Return the [x, y] coordinate for the center point of the cell that contains the specified text.  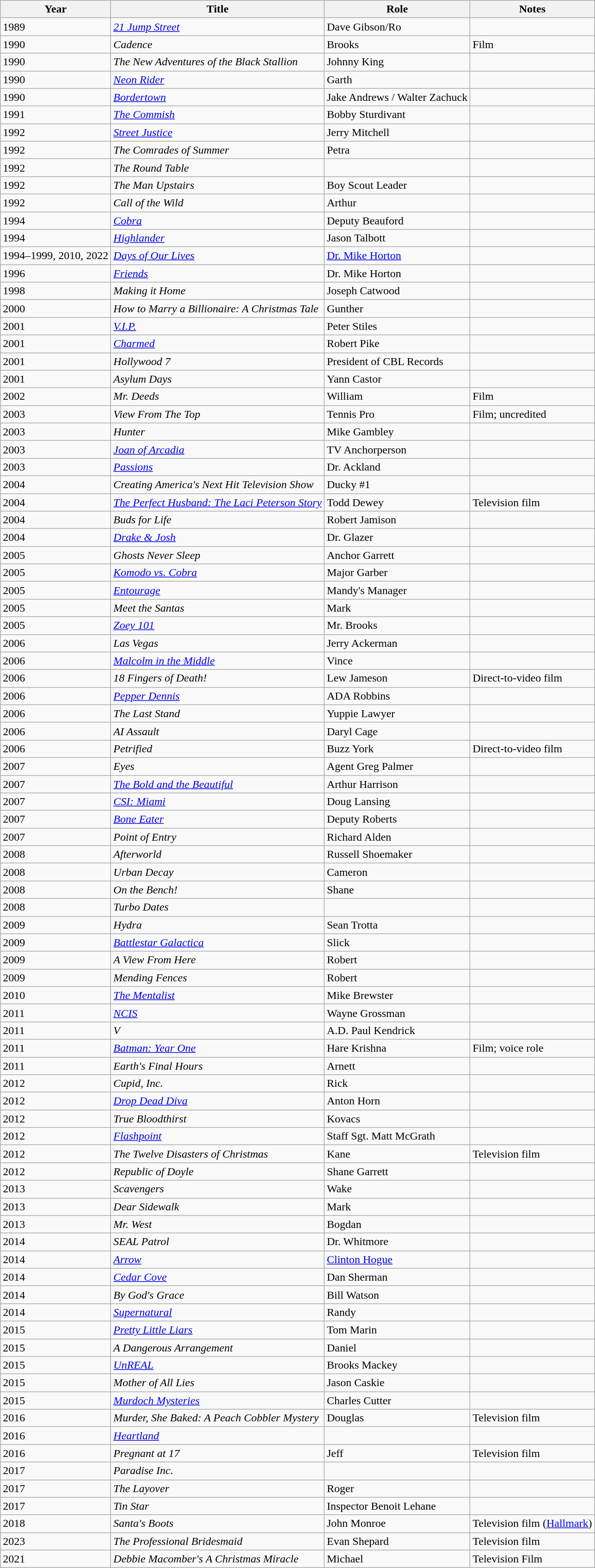
Republic of Doyle [218, 1171]
Mike Gambley [397, 432]
Murder, She Baked: A Peach Cobbler Mystery [218, 1418]
Jason Caskie [397, 1383]
The Twelve Disasters of Christmas [218, 1154]
Kane [397, 1154]
Batman: Year One [218, 1048]
Heartland [218, 1436]
Dr. Glazer [397, 538]
Yann Castor [397, 379]
SEAL Patrol [218, 1242]
Dave Gibson/Ro [397, 27]
2010 [55, 995]
Arrow [218, 1259]
Creating America's Next Hit Television Show [218, 484]
UnREAL [218, 1365]
V.I.P. [218, 326]
Highlander [218, 238]
Hollywood 7 [218, 361]
The Round Table [218, 167]
Charmed [218, 344]
Urban Decay [218, 872]
Call of the Wild [218, 203]
Santa's Boots [218, 1524]
Scavengers [218, 1189]
Title [218, 9]
Role [397, 9]
John Monroe [397, 1524]
Friends [218, 273]
Passions [218, 467]
Bogdan [397, 1224]
Mike Brewster [397, 995]
Inspector Benoit Lehane [397, 1506]
A Dangerous Arrangement [218, 1348]
Murdoch Mysteries [218, 1401]
Agent Greg Palmer [397, 766]
Paradise Inc. [218, 1471]
Cedar Cove [218, 1277]
Days of Our Lives [218, 256]
TV Anchorperson [397, 449]
Daniel [397, 1348]
Russell Shoemaker [397, 855]
View From The Top [218, 414]
1996 [55, 273]
Kovacs [397, 1119]
Deputy Beauford [397, 221]
Ducky #1 [397, 484]
Petra [397, 150]
Lew Jameson [397, 678]
1989 [55, 27]
The Commish [218, 115]
Supernatural [218, 1312]
Robert Jamison [397, 520]
Battlestar Galactica [218, 942]
Hydra [218, 925]
Cadence [218, 44]
Jake Andrews / Walter Zachuck [397, 97]
Vince [397, 661]
Roger [397, 1488]
Drop Dead Diva [218, 1101]
Boy Scout Leader [397, 185]
The Mentalist [218, 995]
Entourage [218, 590]
Jerry Ackerman [397, 643]
Shane Garrett [397, 1171]
Staff Sgt. Matt McGrath [397, 1136]
2023 [55, 1541]
Cameron [397, 872]
Tennis Pro [397, 414]
Point of Entry [218, 837]
1998 [55, 291]
Bobby Sturdivant [397, 115]
Mother of All Lies [218, 1383]
Film; uncredited [533, 414]
Mr. Brooks [397, 626]
Mandy's Manager [397, 590]
Douglas [397, 1418]
Dr. Whitmore [397, 1242]
The Layover [218, 1488]
Tin Star [218, 1506]
Clinton Hogue [397, 1259]
The Comrades of Summer [218, 150]
21 Jump Street [218, 27]
Johnny King [397, 62]
Slick [397, 942]
Television film (Hallmark) [533, 1524]
Pepper Dennis [218, 696]
Bone Eater [218, 819]
Doug Lansing [397, 802]
Rick [397, 1084]
Bill Watson [397, 1295]
The Man Upstairs [218, 185]
Richard Alden [397, 837]
Zoey 101 [218, 626]
Wayne Grossman [397, 1013]
Joseph Catwood [397, 291]
The Bold and the Beautiful [218, 784]
Malcolm in the Middle [218, 661]
Pregnant at 17 [218, 1453]
Notes [533, 9]
Dan Sherman [397, 1277]
Meet the Santas [218, 608]
Mr. West [218, 1224]
Komodo vs. Cobra [218, 573]
The Perfect Husband: The Laci Peterson Story [218, 502]
Brooks Mackey [397, 1365]
2021 [55, 1559]
Michael [397, 1559]
Las Vegas [218, 643]
William [397, 397]
Arthur [397, 203]
Debbie Macomber's A Christmas Miracle [218, 1559]
The Professional Bridesmaid [218, 1541]
V [218, 1030]
Pretty Little Liars [218, 1330]
Wake [397, 1189]
True Bloodthirst [218, 1119]
Brooks [397, 44]
Mr. Deeds [218, 397]
Anchor Garrett [397, 555]
Tom Marin [397, 1330]
1994–1999, 2010, 2022 [55, 256]
CSI: Miami [218, 802]
Major Garber [397, 573]
Ghosts Never Sleep [218, 555]
Robert Pike [397, 344]
Petrified [218, 749]
A.D. Paul Kendrick [397, 1030]
The New Adventures of the Black Stallion [218, 62]
Asylum Days [218, 379]
On the Bench! [218, 890]
Dear Sidewalk [218, 1207]
Garth [397, 80]
Evan Shepard [397, 1541]
Randy [397, 1312]
A View From Here [218, 960]
Buzz York [397, 749]
Making it Home [218, 291]
Cupid, Inc. [218, 1084]
1991 [55, 115]
Gunther [397, 309]
Jeff [397, 1453]
Film; voice role [533, 1048]
Jerry Mitchell [397, 132]
Buds for Life [218, 520]
Arthur Harrison [397, 784]
2002 [55, 397]
Drake & Josh [218, 538]
Flashpoint [218, 1136]
Hunter [218, 432]
Turbo Dates [218, 907]
2000 [55, 309]
Charles Cutter [397, 1401]
Cobra [218, 221]
2018 [55, 1524]
Hare Krishna [397, 1048]
Television Film [533, 1559]
Afterworld [218, 855]
How to Marry a Billionaire: A Christmas Tale [218, 309]
Street Justice [218, 132]
Eyes [218, 766]
Anton Horn [397, 1101]
Arnett [397, 1066]
ADA Robbins [397, 696]
Joan of Arcadia [218, 449]
Dr. Ackland [397, 467]
Daryl Cage [397, 731]
Jason Talbott [397, 238]
By God's Grace [218, 1295]
Sean Trotta [397, 925]
AI Assault [218, 731]
Year [55, 9]
Neon Rider [218, 80]
Mending Fences [218, 978]
Todd Dewey [397, 502]
Yuppie Lawyer [397, 713]
18 Fingers of Death! [218, 678]
Bordertown [218, 97]
Deputy Roberts [397, 819]
NCIS [218, 1013]
Shane [397, 890]
Peter Stiles [397, 326]
Earth's Final Hours [218, 1066]
The Last Stand [218, 713]
President of CBL Records [397, 361]
